Return [X, Y] of the center of cell containing provided text 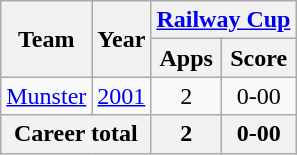
Munster [46, 96]
Railway Cup [224, 20]
Career total [76, 134]
Apps [186, 58]
Team [46, 39]
2001 [122, 96]
Score [258, 58]
Year [122, 39]
